Return the (X, Y) coordinate for the center point of the cell that contains the specified text.  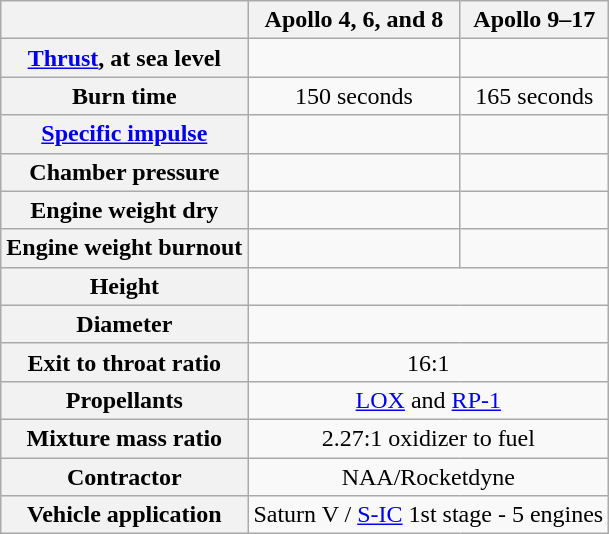
16:1 (428, 362)
Height (124, 286)
Specific impulse (124, 134)
Engine weight burnout (124, 248)
Mixture mass ratio (124, 438)
150 seconds (354, 96)
Burn time (124, 96)
Propellants (124, 400)
LOX and RP-1 (428, 400)
Chamber pressure (124, 172)
NAA/Rocketdyne (428, 477)
Contractor (124, 477)
Vehicle application (124, 515)
165 seconds (534, 96)
Apollo 9–17 (534, 20)
2.27:1 oxidizer to fuel (428, 438)
Engine weight dry (124, 210)
Apollo 4, 6, and 8 (354, 20)
Diameter (124, 324)
Saturn V / S-IC 1st stage - 5 engines (428, 515)
Exit to throat ratio (124, 362)
Thrust, at sea level (124, 58)
